Locate the cell with the specified text and output its (x, y) center coordinate. 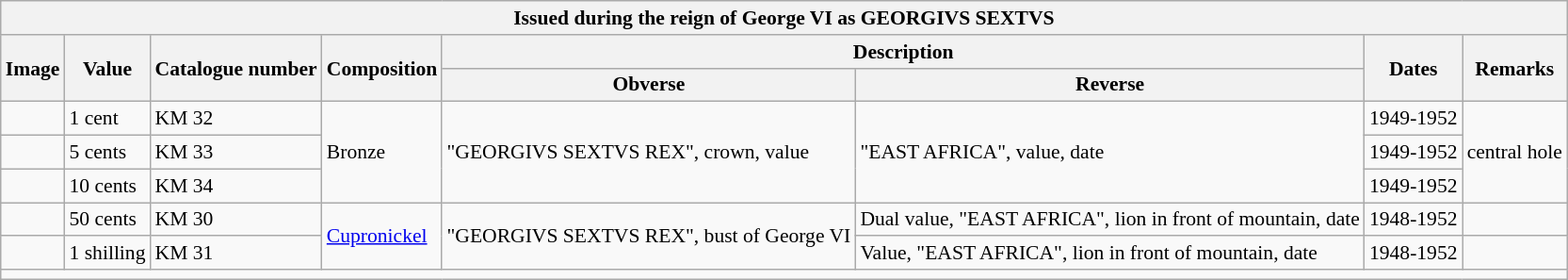
Bronze (382, 153)
KM 32 (236, 119)
Composition (382, 68)
"GEORGIVS SEXTVS REX", crown, value (648, 153)
Description (902, 52)
KM 34 (236, 186)
KM 31 (236, 254)
"EAST AFRICA", value, date (1109, 153)
Reverse (1109, 85)
Dual value, "EAST AFRICA", lion in front of mountain, date (1109, 220)
Image (33, 68)
10 cents (107, 186)
Obverse (648, 85)
1 cent (107, 119)
5 cents (107, 153)
Issued during the reign of George VI as GEORGIVS SEXTVS (784, 18)
KM 30 (236, 220)
"GEORGIVS SEXTVS REX", bust of George VI (648, 236)
Remarks (1514, 68)
Cupronickel (382, 236)
50 cents (107, 220)
central hole (1514, 153)
Value (107, 68)
Value, "EAST AFRICA", lion in front of mountain, date (1109, 254)
1 shilling (107, 254)
Catalogue number (236, 68)
Dates (1414, 68)
KM 33 (236, 153)
